From the cell containing the given text, extract its center point as (X, Y) coordinate. 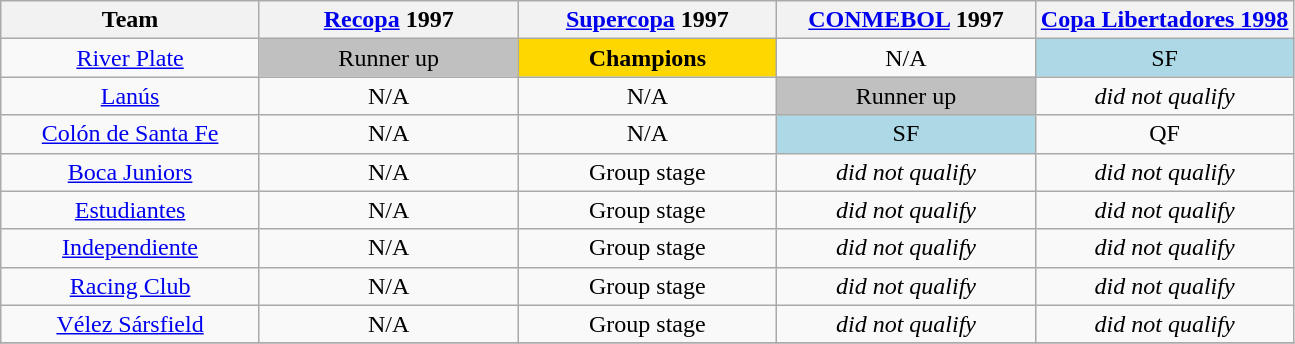
Copa Libertadores 1998 (1164, 20)
Estudiantes (130, 210)
Champions (648, 58)
Racing Club (130, 286)
Recopa 1997 (388, 20)
QF (1164, 134)
River Plate (130, 58)
Independiente (130, 248)
Colón de Santa Fe (130, 134)
CONMEBOL 1997 (906, 20)
Team (130, 20)
Boca Juniors (130, 172)
Lanús (130, 96)
Supercopa 1997 (648, 20)
Vélez Sársfield (130, 324)
